Locate the cell with the specified text and output its (x, y) center coordinate. 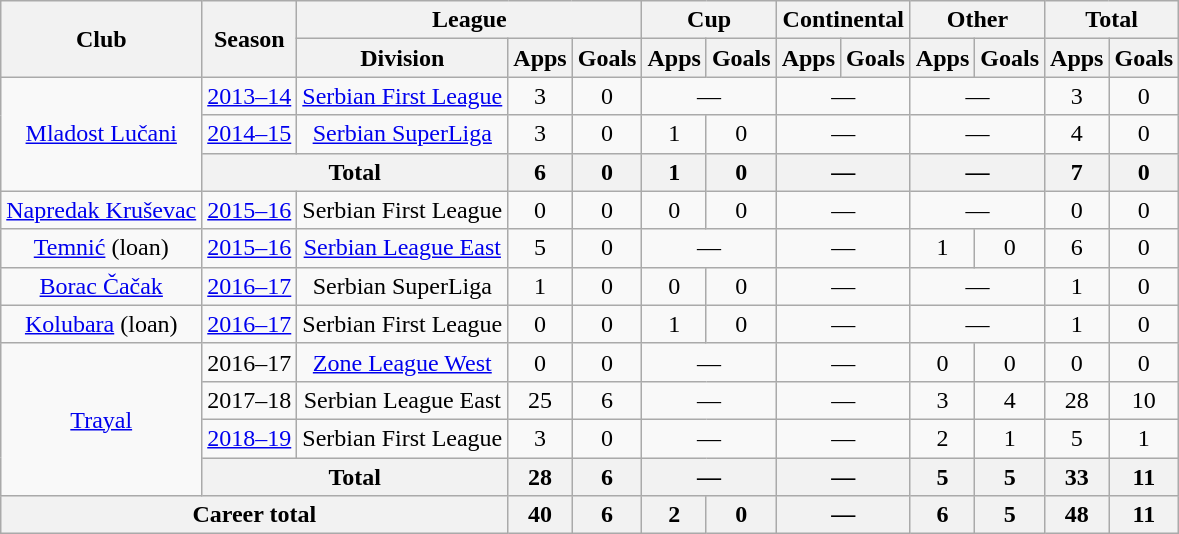
Mladost Lučani (102, 134)
10 (1144, 400)
Career total (254, 515)
Zone League West (402, 362)
Continental (843, 20)
2013–14 (250, 96)
Napredak Kruševac (102, 210)
48 (1077, 515)
League (470, 20)
Other (977, 20)
25 (540, 400)
2017–18 (250, 400)
2018–19 (250, 438)
Borac Čačak (102, 286)
33 (1077, 477)
Club (102, 39)
2014–15 (250, 134)
Division (402, 58)
Temnić (loan) (102, 248)
Season (250, 39)
7 (1077, 172)
Cup (709, 20)
40 (540, 515)
Kolubara (loan) (102, 324)
Trayal (102, 419)
